Return (X, Y) of the center of cell containing provided text 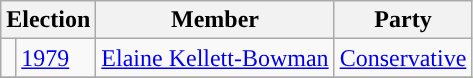
Elaine Kellett-Bowman (215, 58)
1979 (56, 58)
Party (403, 20)
Conservative (403, 58)
Member (215, 20)
Election (48, 20)
